Return the [x, y] coordinate for the center point of the cell that contains the specified text.  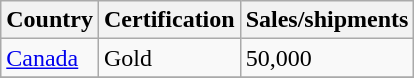
Country [50, 20]
Certification [169, 20]
Canada [50, 58]
Sales/shipments [327, 20]
50,000 [327, 58]
Gold [169, 58]
